Identify which cell holds the provided text, then report its (X, Y) central coordinate. 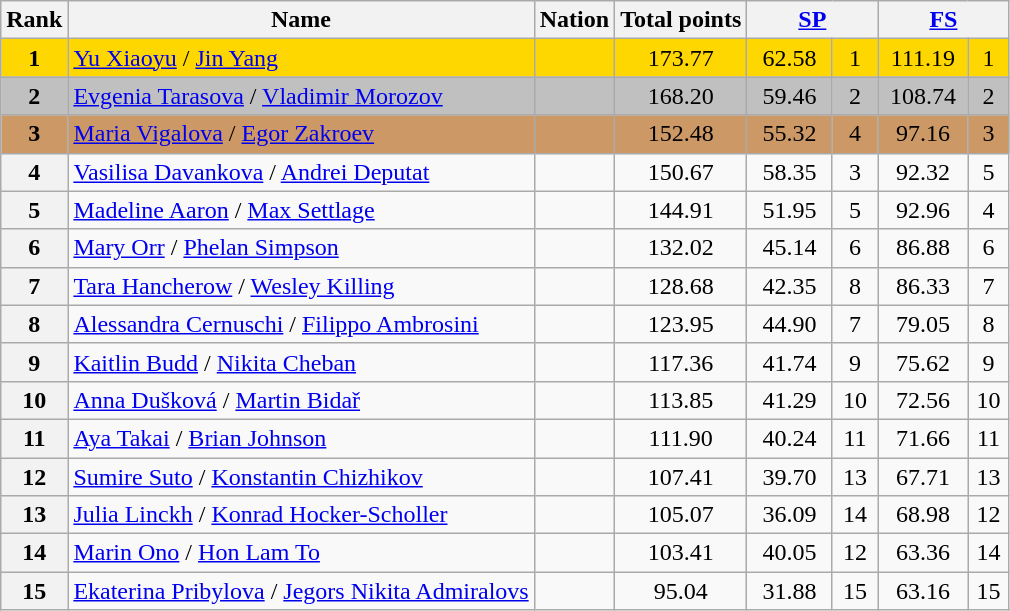
Vasilisa Davankova / Andrei Deputat (301, 172)
107.41 (681, 477)
108.74 (923, 96)
31.88 (790, 591)
67.71 (923, 477)
92.96 (923, 210)
105.07 (681, 515)
117.36 (681, 362)
44.90 (790, 324)
Ekaterina Pribylova / Jegors Nikita Admiralovs (301, 591)
168.20 (681, 96)
39.70 (790, 477)
Sumire Suto / Konstantin Chizhikov (301, 477)
111.19 (923, 58)
95.04 (681, 591)
41.29 (790, 400)
Name (301, 20)
Anna Dušková / Martin Bidař (301, 400)
Aya Takai / Brian Johnson (301, 438)
Kaitlin Budd / Nikita Cheban (301, 362)
111.90 (681, 438)
Madeline Aaron / Max Settlage (301, 210)
SP (812, 20)
123.95 (681, 324)
Mary Orr / Phelan Simpson (301, 248)
62.58 (790, 58)
144.91 (681, 210)
63.36 (923, 553)
Maria Vigalova / Egor Zakroev (301, 134)
FS (944, 20)
40.24 (790, 438)
36.09 (790, 515)
72.56 (923, 400)
Total points (681, 20)
92.32 (923, 172)
63.16 (923, 591)
58.35 (790, 172)
128.68 (681, 286)
97.16 (923, 134)
113.85 (681, 400)
40.05 (790, 553)
86.33 (923, 286)
41.74 (790, 362)
173.77 (681, 58)
Yu Xiaoyu / Jin Yang (301, 58)
75.62 (923, 362)
55.32 (790, 134)
Julia Linckh / Konrad Hocker-Scholler (301, 515)
Rank (34, 20)
68.98 (923, 515)
Marin Ono / Hon Lam To (301, 553)
45.14 (790, 248)
42.35 (790, 286)
132.02 (681, 248)
Nation (574, 20)
51.95 (790, 210)
86.88 (923, 248)
Evgenia Tarasova / Vladimir Morozov (301, 96)
Alessandra Cernuschi / Filippo Ambrosini (301, 324)
Tara Hancherow / Wesley Killing (301, 286)
152.48 (681, 134)
79.05 (923, 324)
59.46 (790, 96)
150.67 (681, 172)
103.41 (681, 553)
71.66 (923, 438)
